Output the [x, y] coordinate of the center of the cell containing the given text.  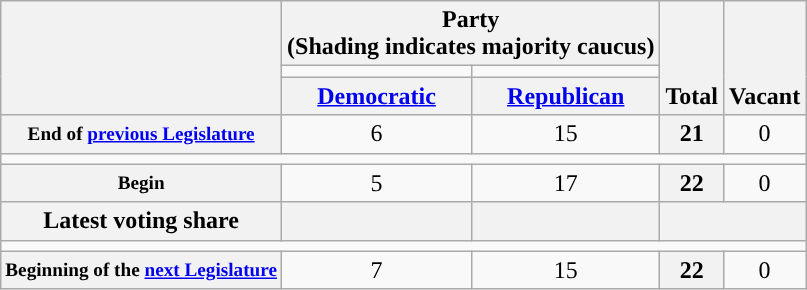
End of previous Legislature [142, 134]
Beginning of the next Legislature [142, 270]
Vacant [764, 58]
21 [692, 134]
6 [377, 134]
5 [377, 183]
7 [377, 270]
17 [566, 183]
Total [692, 58]
Party (Shading indicates majority caucus) [471, 34]
Latest voting share [142, 221]
Democratic [377, 96]
Begin [142, 183]
Republican [566, 96]
